Find where the given text appears and provide that cell's center as (x, y) coordinate. 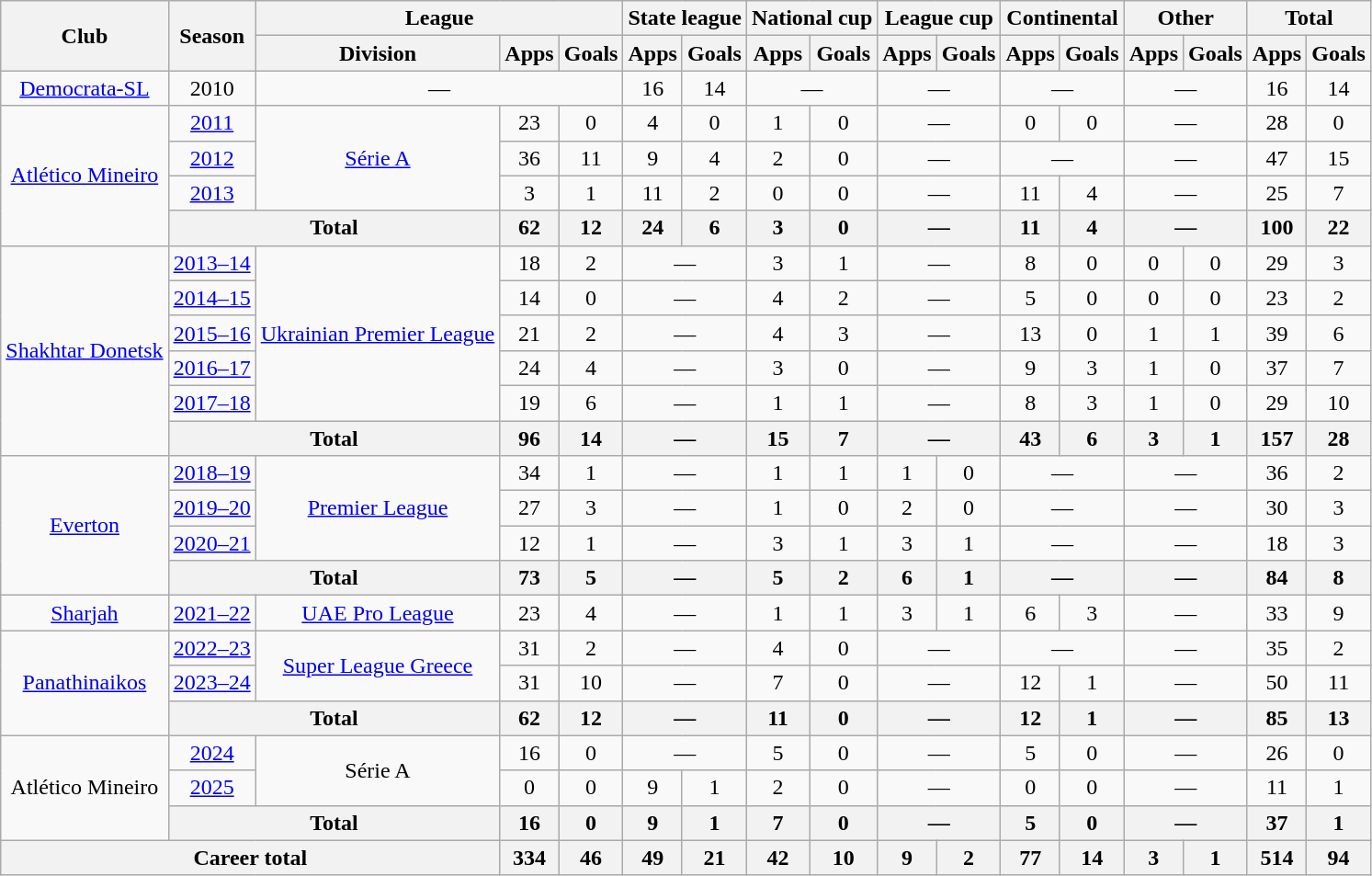
39 (1276, 333)
22 (1339, 228)
2018–19 (211, 473)
84 (1276, 578)
26 (1276, 753)
2015–16 (211, 333)
46 (591, 858)
National cup (811, 18)
49 (652, 858)
UAE Pro League (378, 613)
2014–15 (211, 298)
2024 (211, 753)
100 (1276, 228)
2013 (211, 193)
96 (529, 438)
19 (529, 403)
85 (1276, 718)
2019–20 (211, 508)
League cup (939, 18)
2012 (211, 158)
73 (529, 578)
43 (1030, 438)
30 (1276, 508)
2021–22 (211, 613)
Continental (1062, 18)
Everton (85, 526)
50 (1276, 683)
Career total (250, 858)
Democrata-SL (85, 88)
Season (211, 36)
25 (1276, 193)
35 (1276, 648)
State league (685, 18)
Super League Greece (378, 666)
Sharjah (85, 613)
34 (529, 473)
42 (777, 858)
Other (1185, 18)
2017–18 (211, 403)
94 (1339, 858)
2010 (211, 88)
77 (1030, 858)
2016–17 (211, 368)
2020–21 (211, 543)
2011 (211, 123)
2022–23 (211, 648)
2025 (211, 788)
33 (1276, 613)
157 (1276, 438)
514 (1276, 858)
27 (529, 508)
47 (1276, 158)
2013–14 (211, 263)
Club (85, 36)
Panathinaikos (85, 683)
Shakhtar Donetsk (85, 350)
Premier League (378, 508)
2023–24 (211, 683)
334 (529, 858)
Division (378, 53)
League (439, 18)
Ukrainian Premier League (378, 333)
